Output the (x, y) coordinate of the center of the cell containing the given text.  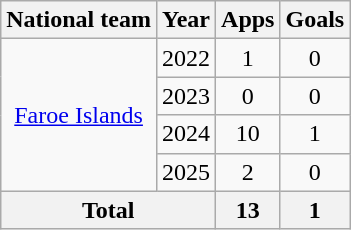
10 (248, 134)
2024 (186, 134)
Faroe Islands (79, 115)
Goals (315, 20)
13 (248, 210)
National team (79, 20)
Year (186, 20)
2025 (186, 172)
Apps (248, 20)
2022 (186, 58)
Total (108, 210)
2023 (186, 96)
2 (248, 172)
